Provide the (X, Y) coordinate of the cell's center where the given text is located.  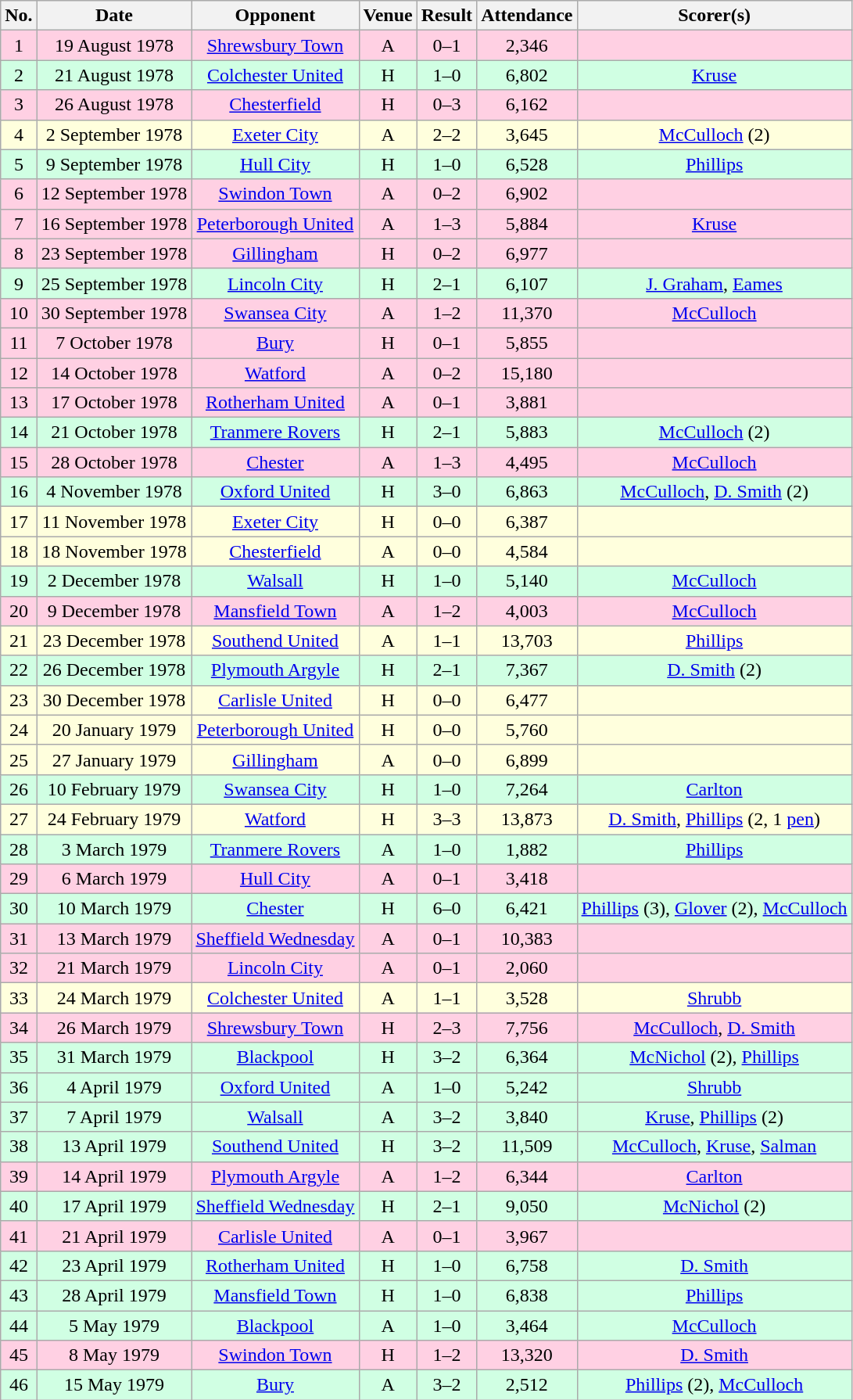
30 (19, 909)
24 (19, 730)
24 February 1979 (114, 819)
30 September 1978 (114, 313)
5,855 (527, 343)
10,383 (527, 939)
3,967 (527, 1236)
21 April 1979 (114, 1236)
3 March 1979 (114, 849)
8 May 1979 (114, 1355)
41 (19, 1236)
3–3 (446, 819)
26 August 1978 (114, 105)
Attendance (527, 16)
18 November 1978 (114, 551)
4 (19, 135)
Phillips (2), McCulloch (715, 1385)
3,881 (527, 403)
13,320 (527, 1355)
No. (19, 16)
9 September 1978 (114, 164)
Result (446, 16)
4 April 1979 (114, 1087)
2 December 1978 (114, 581)
6 March 1979 (114, 879)
16 (19, 492)
15 (19, 462)
13 March 1979 (114, 939)
6,528 (527, 164)
7 October 1978 (114, 343)
5,140 (527, 581)
6,802 (527, 75)
2,512 (527, 1385)
31 March 1979 (114, 1057)
43 (19, 1295)
25 (19, 759)
6 (19, 194)
37 (19, 1117)
J. Graham, Eames (715, 283)
2 (19, 75)
6,863 (527, 492)
2,060 (527, 968)
35 (19, 1057)
20 (19, 611)
4 November 1978 (114, 492)
6,107 (527, 283)
6–0 (446, 909)
28 October 1978 (114, 462)
5,883 (527, 433)
39 (19, 1176)
23 (19, 700)
4,495 (527, 462)
22 (19, 670)
6,364 (527, 1057)
2–3 (446, 1028)
14 April 1979 (114, 1176)
Date (114, 16)
19 (19, 581)
5,884 (527, 224)
13,873 (527, 819)
12 September 1978 (114, 194)
11,509 (527, 1147)
30 December 1978 (114, 700)
6,899 (527, 759)
McCulloch, D. Smith (715, 1028)
44 (19, 1326)
9 (19, 283)
42 (19, 1265)
Phillips (3), Glover (2), McCulloch (715, 909)
31 (19, 939)
24 March 1979 (114, 998)
28 April 1979 (114, 1295)
21 March 1979 (114, 968)
12 (19, 373)
1,882 (527, 849)
26 December 1978 (114, 670)
14 October 1978 (114, 373)
7 April 1979 (114, 1117)
40 (19, 1206)
29 (19, 879)
13,703 (527, 641)
20 January 1979 (114, 730)
27 (19, 819)
28 (19, 849)
3,840 (527, 1117)
5 May 1979 (114, 1326)
2 September 1978 (114, 135)
3,528 (527, 998)
6,162 (527, 105)
18 (19, 551)
6,344 (527, 1176)
6,838 (527, 1295)
17 April 1979 (114, 1206)
1 (19, 45)
6,387 (527, 522)
33 (19, 998)
5 (19, 164)
25 September 1978 (114, 283)
3,464 (527, 1326)
21 (19, 641)
0–3 (446, 105)
3 (19, 105)
10 February 1979 (114, 789)
21 October 1978 (114, 433)
11,370 (527, 313)
Venue (388, 16)
8 (19, 253)
6,421 (527, 909)
36 (19, 1087)
McNichol (2) (715, 1206)
7 (19, 224)
6,902 (527, 194)
3,418 (527, 879)
9 December 1978 (114, 611)
2–2 (446, 135)
26 (19, 789)
4,003 (527, 611)
McNichol (2), Phillips (715, 1057)
17 October 1978 (114, 403)
7,756 (527, 1028)
13 April 1979 (114, 1147)
Scorer(s) (715, 16)
9,050 (527, 1206)
6,977 (527, 253)
Opponent (275, 16)
5,760 (527, 730)
14 (19, 433)
3,645 (527, 135)
3–0 (446, 492)
10 March 1979 (114, 909)
17 (19, 522)
7,367 (527, 670)
26 March 1979 (114, 1028)
23 April 1979 (114, 1265)
11 (19, 343)
Kruse, Phillips (2) (715, 1117)
15 May 1979 (114, 1385)
11 November 1978 (114, 522)
21 August 1978 (114, 75)
McCulloch, Kruse, Salman (715, 1147)
13 (19, 403)
6,477 (527, 700)
7,264 (527, 789)
23 December 1978 (114, 641)
34 (19, 1028)
32 (19, 968)
27 January 1979 (114, 759)
5,242 (527, 1087)
McCulloch, D. Smith (2) (715, 492)
16 September 1978 (114, 224)
6,758 (527, 1265)
15,180 (527, 373)
2,346 (527, 45)
D. Smith (2) (715, 670)
45 (19, 1355)
D. Smith, Phillips (2, 1 pen) (715, 819)
38 (19, 1147)
46 (19, 1385)
4,584 (527, 551)
23 September 1978 (114, 253)
10 (19, 313)
19 August 1978 (114, 45)
